Output the (X, Y) coordinate of the center of the cell containing the given text.  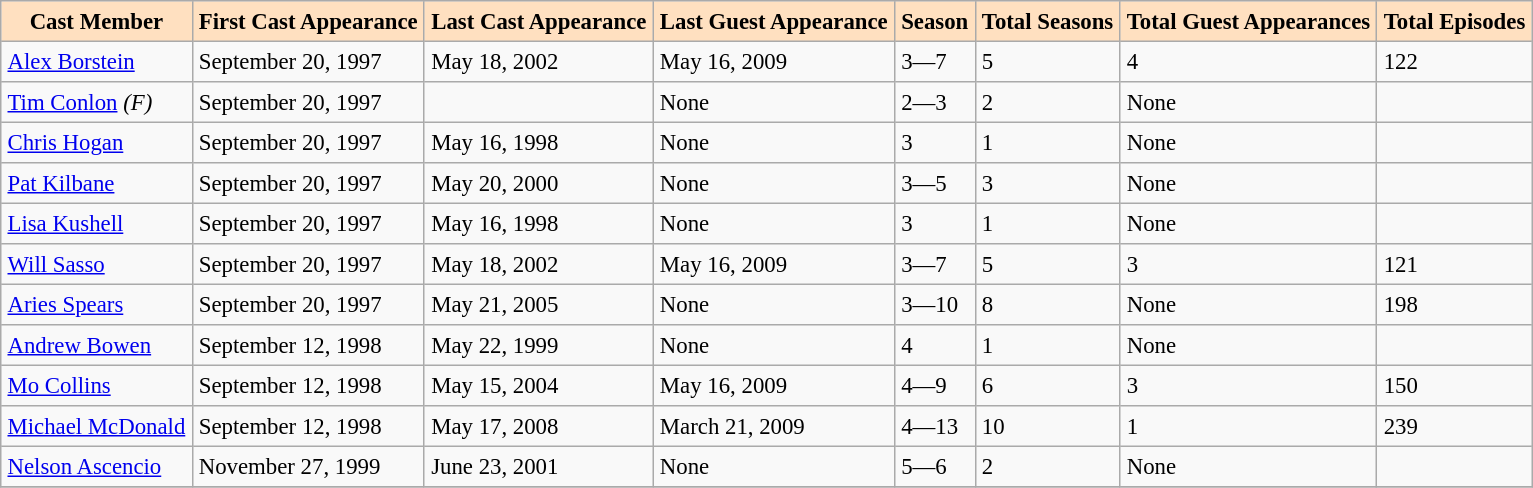
4—9 (934, 385)
122 (1454, 61)
2—3 (934, 102)
Last Guest Appearance (774, 21)
Last Cast Appearance (538, 21)
Aries Spears (96, 304)
198 (1454, 304)
Mo Collins (96, 385)
121 (1454, 264)
March 21, 2009 (774, 426)
3—5 (934, 183)
4—13 (934, 426)
May 22, 1999 (538, 345)
6 (1048, 385)
5—6 (934, 466)
Cast Member (96, 21)
Total Guest Appearances (1248, 21)
May 20, 2000 (538, 183)
Chris Hogan (96, 142)
Total Seasons (1048, 21)
Will Sasso (96, 264)
May 17, 2008 (538, 426)
150 (1454, 385)
Lisa Kushell (96, 223)
Season (934, 21)
First Cast Appearance (308, 21)
239 (1454, 426)
Andrew Bowen (96, 345)
3—10 (934, 304)
May 21, 2005 (538, 304)
Total Episodes (1454, 21)
10 (1048, 426)
Michael McDonald (96, 426)
June 23, 2001 (538, 466)
Alex Borstein (96, 61)
May 15, 2004 (538, 385)
Nelson Ascencio (96, 466)
November 27, 1999 (308, 466)
Tim Conlon (F) (96, 102)
Pat Kilbane (96, 183)
8 (1048, 304)
